Output the [x, y] coordinate of the center of the cell containing the given text.  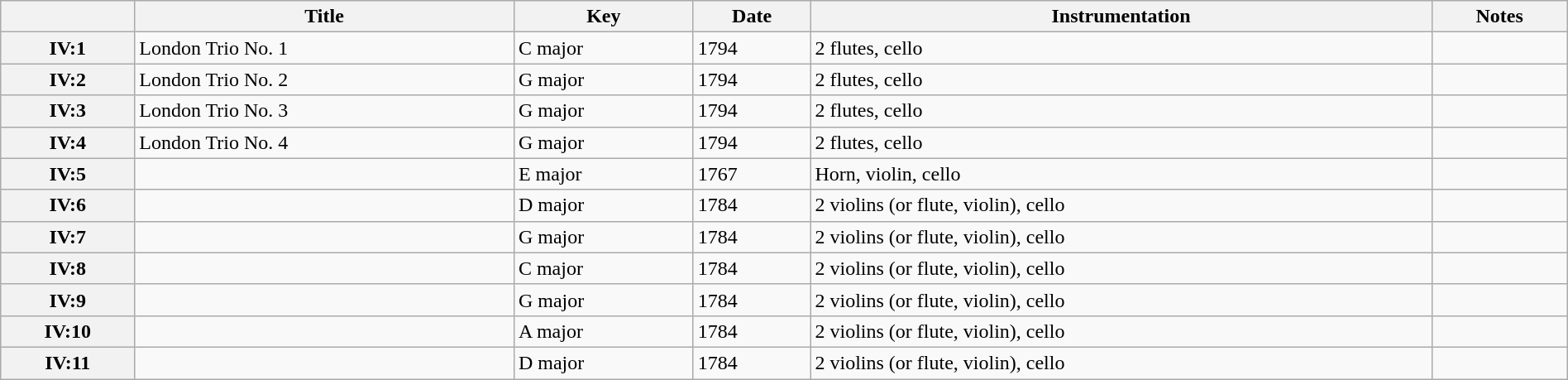
E major [604, 174]
IV:9 [68, 300]
London Trio No. 4 [324, 142]
Instrumentation [1121, 17]
IV:2 [68, 79]
Notes [1499, 17]
London Trio No. 3 [324, 111]
Horn, violin, cello [1121, 174]
IV:5 [68, 174]
London Trio No. 2 [324, 79]
London Trio No. 1 [324, 48]
Key [604, 17]
Title [324, 17]
IV:11 [68, 363]
IV:8 [68, 268]
IV:3 [68, 111]
IV:1 [68, 48]
IV:10 [68, 331]
IV:6 [68, 205]
1767 [752, 174]
Date [752, 17]
A major [604, 331]
IV:7 [68, 237]
IV:4 [68, 142]
